Locate the cell with the specified text and output its [X, Y] center coordinate. 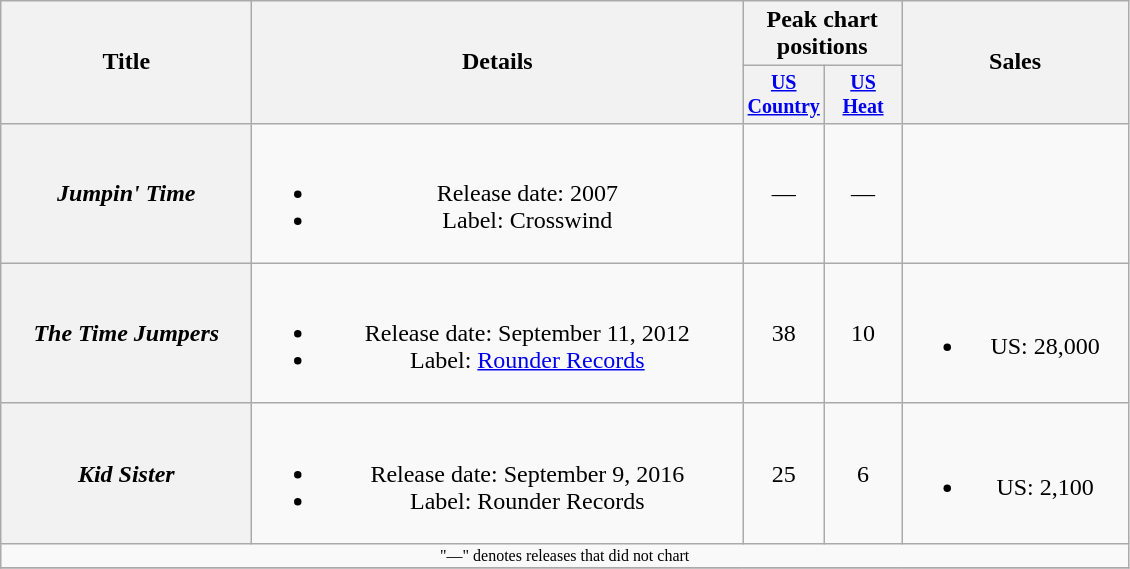
"—" denotes releases that did not chart [565, 555]
Title [126, 62]
Kid Sister [126, 473]
US: 28,000 [1016, 333]
Peak chartpositions [822, 34]
Jumpin' Time [126, 193]
USHeat [864, 94]
Release date: September 11, 2012Label: Rounder Records [498, 333]
25 [784, 473]
US: 2,100 [1016, 473]
38 [784, 333]
10 [864, 333]
6 [864, 473]
Release date: September 9, 2016Label: Rounder Records [498, 473]
Release date: 2007Label: Crosswind [498, 193]
Details [498, 62]
US Country [784, 94]
Sales [1016, 62]
The Time Jumpers [126, 333]
